Output the (x, y) coordinate of the center of the cell containing the given text.  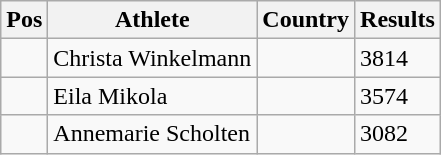
Annemarie Scholten (152, 134)
Results (398, 20)
3574 (398, 96)
Athlete (152, 20)
Christa Winkelmann (152, 58)
3814 (398, 58)
Country (306, 20)
3082 (398, 134)
Eila Mikola (152, 96)
Pos (24, 20)
